Detect which cell encompasses the target text, then output its (x, y) center coordinate. 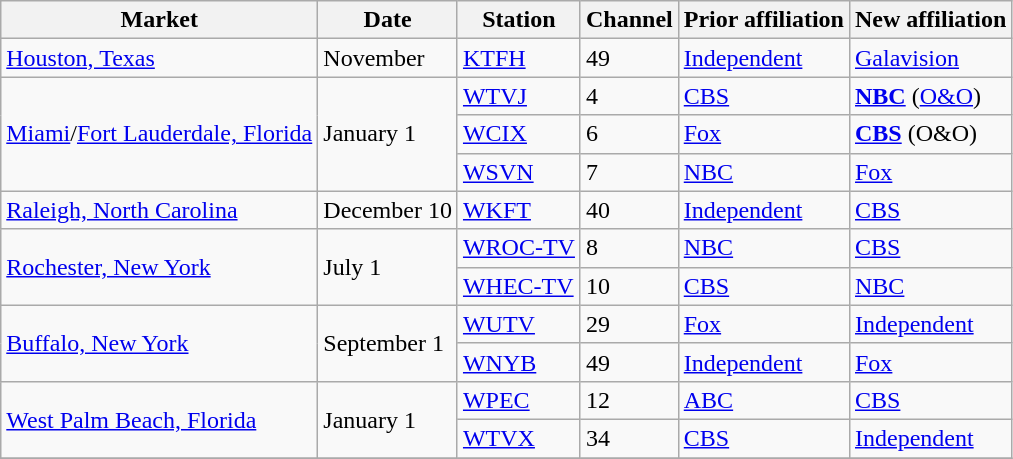
WCIX (518, 134)
WHEC-TV (518, 286)
WNYB (518, 362)
Miami/Fort Lauderdale, Florida (160, 134)
September 1 (388, 343)
Date (388, 20)
WSVN (518, 172)
NBC (O&O) (930, 96)
Market (160, 20)
34 (629, 438)
Prior affiliation (764, 20)
WTVX (518, 438)
New affiliation (930, 20)
7 (629, 172)
Houston, Texas (160, 58)
KTFH (518, 58)
Station (518, 20)
WPEC (518, 400)
40 (629, 210)
November (388, 58)
8 (629, 248)
WTVJ (518, 96)
Channel (629, 20)
Rochester, New York (160, 267)
Raleigh, North Carolina (160, 210)
12 (629, 400)
Buffalo, New York (160, 343)
6 (629, 134)
ABC (764, 400)
December 10 (388, 210)
West Palm Beach, Florida (160, 419)
WUTV (518, 324)
WROC-TV (518, 248)
CBS (O&O) (930, 134)
29 (629, 324)
WKFT (518, 210)
4 (629, 96)
10 (629, 286)
Galavision (930, 58)
July 1 (388, 267)
